Pinpoint the cell where the given text exists, returning its (x, y) midpoint coordinate. 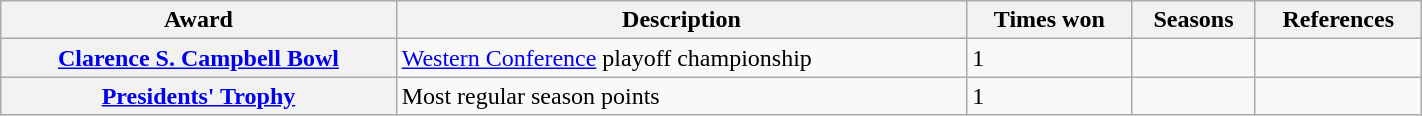
Award (198, 20)
Presidents' Trophy (198, 96)
Most regular season points (682, 96)
Western Conference playoff championship (682, 58)
Description (682, 20)
Clarence S. Campbell Bowl (198, 58)
Times won (1050, 20)
Seasons (1194, 20)
References (1338, 20)
